Provide the (x, y) coordinate of the cell's center where the given text is located.  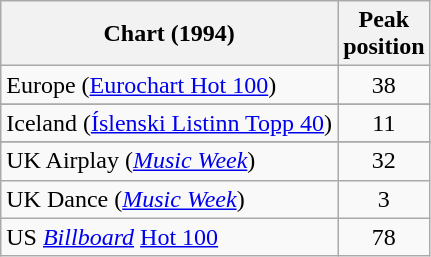
38 (384, 85)
32 (384, 161)
US Billboard Hot 100 (170, 237)
3 (384, 199)
11 (384, 123)
Chart (1994) (170, 34)
78 (384, 237)
Europe (Eurochart Hot 100) (170, 85)
Peakposition (384, 34)
UK Dance (Music Week) (170, 199)
UK Airplay (Music Week) (170, 161)
Iceland (Íslenski Listinn Topp 40) (170, 123)
